Return the [x, y] coordinate for the center point of the cell that contains the specified text.  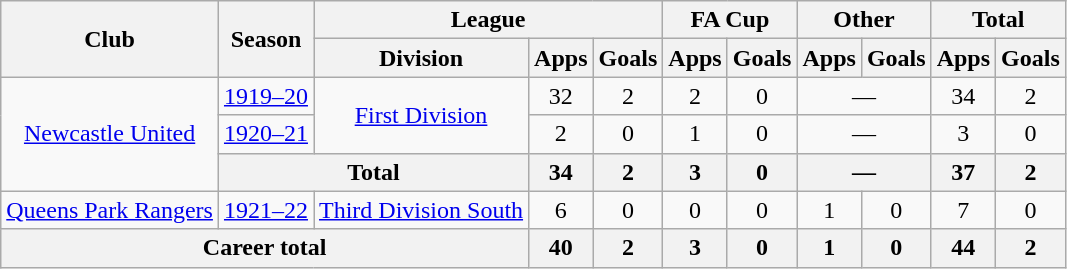
44 [963, 248]
Season [266, 39]
32 [561, 96]
6 [561, 210]
7 [963, 210]
Career total [265, 248]
37 [963, 172]
Division [422, 58]
1921–22 [266, 210]
1920–21 [266, 134]
Club [110, 39]
League [488, 20]
Newcastle United [110, 134]
1919–20 [266, 96]
Third Division South [422, 210]
Queens Park Rangers [110, 210]
First Division [422, 115]
FA Cup [730, 20]
40 [561, 248]
Other [864, 20]
